Find where the given text appears and provide that cell's center as [x, y] coordinate. 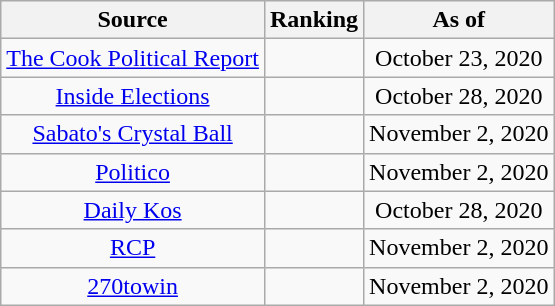
RCP [133, 248]
Source [133, 20]
270towin [133, 286]
The Cook Political Report [133, 58]
Inside Elections [133, 96]
October 23, 2020 [459, 58]
Sabato's Crystal Ball [133, 134]
As of [459, 20]
Daily Kos [133, 210]
Ranking [314, 20]
Politico [133, 172]
